Capture the cell that displays the provided text and extract its [x, y] central coordinate. 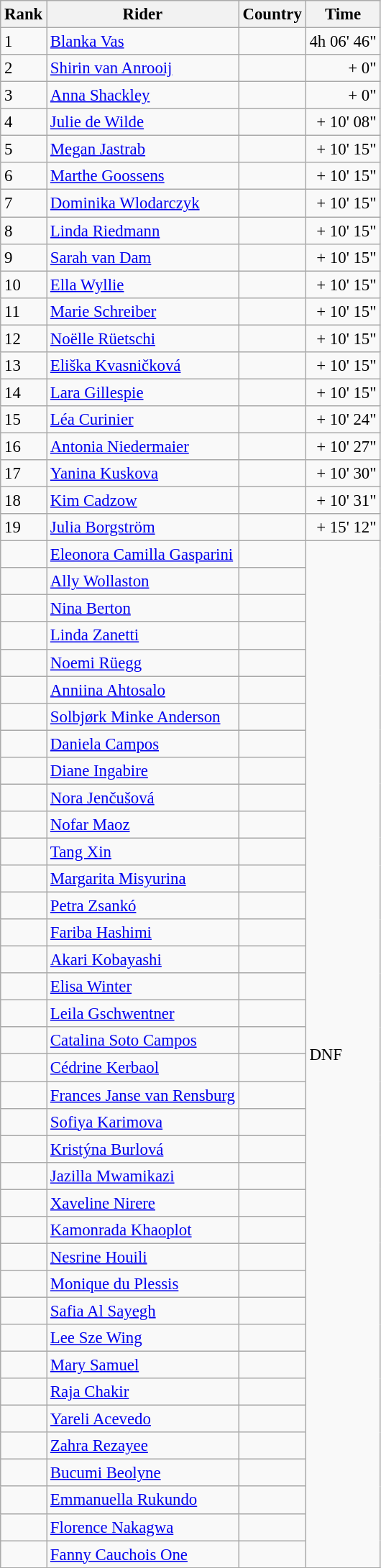
Lara Gillespie [143, 392]
Sofiya Karimova [143, 1122]
+ 15' 12" [343, 527]
Nesrine Houili [143, 1257]
8 [24, 231]
12 [24, 338]
Ella Wyllie [143, 285]
+ 10' 30" [343, 474]
Fariba Hashimi [143, 933]
Bucumi Beolyne [143, 1473]
Florence Nakagwa [143, 1527]
Eleonora Camilla Gasparini [143, 555]
17 [24, 474]
Julie de Wilde [143, 122]
Margarita Misyurina [143, 879]
Rider [143, 14]
Kamonrada Khaoplot [143, 1230]
Dominika Wlodarczyk [143, 203]
18 [24, 501]
+ 10' 08" [343, 122]
Monique du Plessis [143, 1284]
6 [24, 176]
Lee Sze Wing [143, 1338]
Leila Gschwentner [143, 1014]
Emmanuella Rukundo [143, 1500]
Megan Jastrab [143, 149]
Cédrine Kerbaol [143, 1068]
Eliška Kvasničková [143, 366]
Nina Berton [143, 609]
11 [24, 311]
Akari Kobayashi [143, 960]
Safia Al Sayegh [143, 1311]
Marie Schreiber [143, 311]
Kristýna Burlová [143, 1149]
Frances Janse van Rensburg [143, 1095]
5 [24, 149]
Fanny Cauchois One [143, 1554]
DNF [343, 1055]
Nofar Maoz [143, 825]
1 [24, 42]
Daniela Campos [143, 744]
9 [24, 257]
Nora Jenčušová [143, 798]
Linda Zanetti [143, 636]
Petra Zsankó [143, 906]
3 [24, 96]
Solbjørk Minke Anderson [143, 716]
Blanka Vas [143, 42]
Yanina Kuskova [143, 474]
Marthe Goossens [143, 176]
Rank [24, 14]
Tang Xin [143, 852]
4 [24, 122]
+ 10' 31" [343, 501]
Kim Cadzow [143, 501]
Sarah van Dam [143, 257]
10 [24, 285]
Anniina Ahtosalo [143, 690]
2 [24, 68]
15 [24, 420]
Antonia Niedermaier [143, 446]
Elisa Winter [143, 987]
19 [24, 527]
Jazilla Mwamikazi [143, 1176]
Time [343, 14]
Diane Ingabire [143, 771]
Linda Riedmann [143, 231]
Country [272, 14]
Raja Chakir [143, 1392]
Xaveline Nirere [143, 1203]
Ally Wollaston [143, 581]
Mary Samuel [143, 1365]
Noëlle Rüetschi [143, 338]
Anna Shackley [143, 96]
14 [24, 392]
13 [24, 366]
Léa Curinier [143, 420]
Yareli Acevedo [143, 1419]
Shirin van Anrooij [143, 68]
7 [24, 203]
Catalina Soto Campos [143, 1041]
+ 10' 24" [343, 420]
Noemi Rüegg [143, 663]
16 [24, 446]
Zahra Rezayee [143, 1446]
Julia Borgström [143, 527]
4h 06' 46" [343, 42]
+ 10' 27" [343, 446]
